Return (x, y) of the center of cell containing provided text 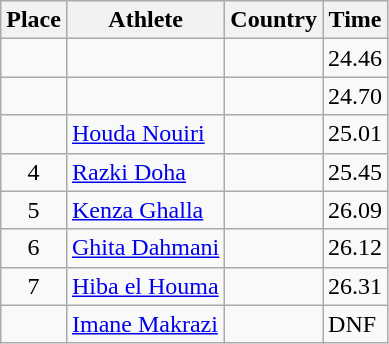
Time (356, 20)
Kenza Ghalla (145, 210)
26.12 (356, 248)
5 (34, 210)
Razki Doha (145, 172)
Country (274, 20)
Hiba el Houma (145, 286)
25.45 (356, 172)
24.70 (356, 96)
26.31 (356, 286)
Ghita Dahmani (145, 248)
Place (34, 20)
24.46 (356, 58)
Houda Nouiri (145, 134)
Imane Makrazi (145, 324)
25.01 (356, 134)
6 (34, 248)
4 (34, 172)
7 (34, 286)
26.09 (356, 210)
Athlete (145, 20)
DNF (356, 324)
